Scan for the cell matching the given text and deliver its [X, Y] coordinate at center. 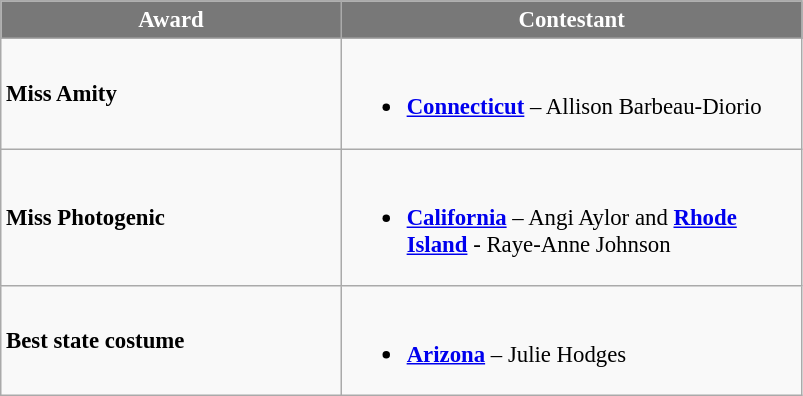
California – Angi Aylor and Rhode Island - Raye-Anne Johnson [572, 218]
Best state costume [172, 341]
Contestant [572, 20]
Award [172, 20]
Connecticut – Allison Barbeau-Diorio [572, 94]
Miss Photogenic [172, 218]
Miss Amity [172, 94]
Arizona – Julie Hodges [572, 341]
